Find where the given text appears and provide that cell's center as (x, y) coordinate. 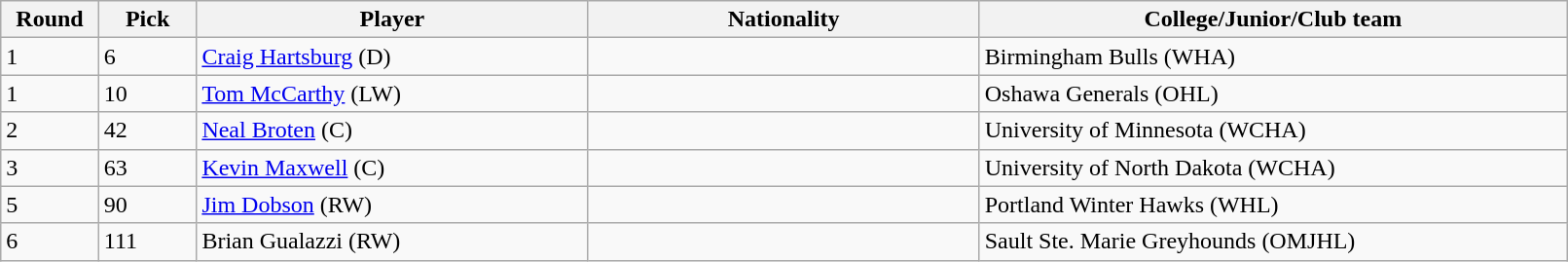
Kevin Maxwell (C) (392, 168)
3 (51, 168)
University of North Dakota (WCHA) (1273, 168)
Player (392, 19)
10 (148, 94)
Portland Winter Hawks (WHL) (1273, 205)
Neal Broten (C) (392, 131)
Brian Gualazzi (RW) (392, 242)
Oshawa Generals (OHL) (1273, 94)
Pick (148, 19)
Birmingham Bulls (WHA) (1273, 56)
111 (148, 242)
Craig Hartsburg (D) (392, 56)
90 (148, 205)
Round (51, 19)
42 (148, 131)
5 (51, 205)
Jim Dobson (RW) (392, 205)
Nationality (784, 19)
University of Minnesota (WCHA) (1273, 131)
2 (51, 131)
College/Junior/Club team (1273, 19)
Tom McCarthy (LW) (392, 94)
63 (148, 168)
Sault Ste. Marie Greyhounds (OMJHL) (1273, 242)
